Determine the (x, y) coordinate at the center of the cell enclosing the given text.  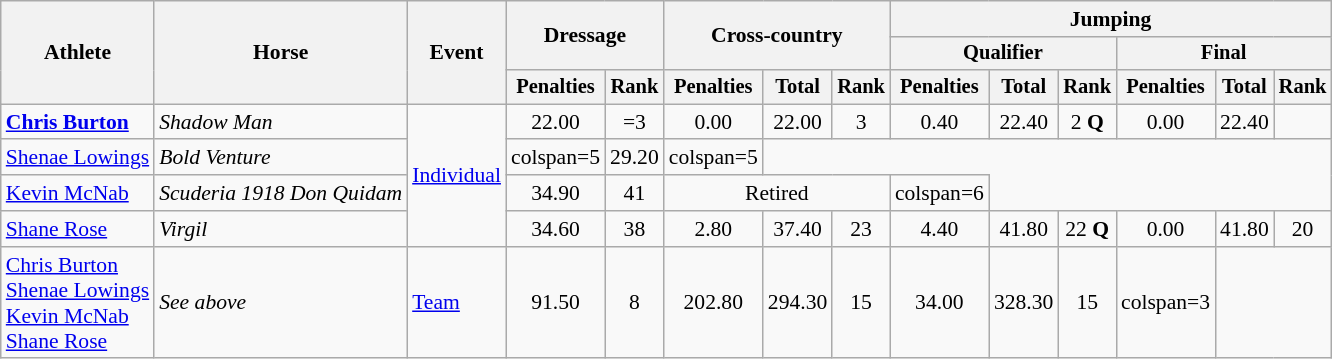
Retired (777, 193)
Athlete (78, 52)
34.90 (556, 193)
29.20 (634, 158)
22 Q (1087, 229)
Final (1224, 54)
91.50 (556, 303)
Team (456, 303)
Shane Rose (78, 229)
4.40 (940, 229)
3 (861, 122)
colspan=6 (940, 193)
Horse (280, 52)
34.60 (556, 229)
38 (634, 229)
Shenae Lowings (78, 158)
2 Q (1087, 122)
328.30 (1024, 303)
Event (456, 52)
23 (861, 229)
Virgil (280, 229)
Kevin McNab (78, 193)
37.40 (798, 229)
34.00 (940, 303)
Shadow Man (280, 122)
202.80 (714, 303)
Individual (456, 175)
Chris Burton (78, 122)
20 (1303, 229)
0.40 (940, 122)
41 (634, 193)
Scuderia 1918 Don Quidam (280, 193)
Cross-country (777, 36)
Bold Venture (280, 158)
294.30 (798, 303)
=3 (634, 122)
Dressage (585, 36)
colspan=3 (1166, 303)
Qualifier (1003, 54)
Jumping (1110, 19)
8 (634, 303)
See above (280, 303)
2.80 (714, 229)
Chris BurtonShenae LowingsKevin McNabShane Rose (78, 303)
